Provide the [x, y] coordinate of the cell's center where the given text is located.  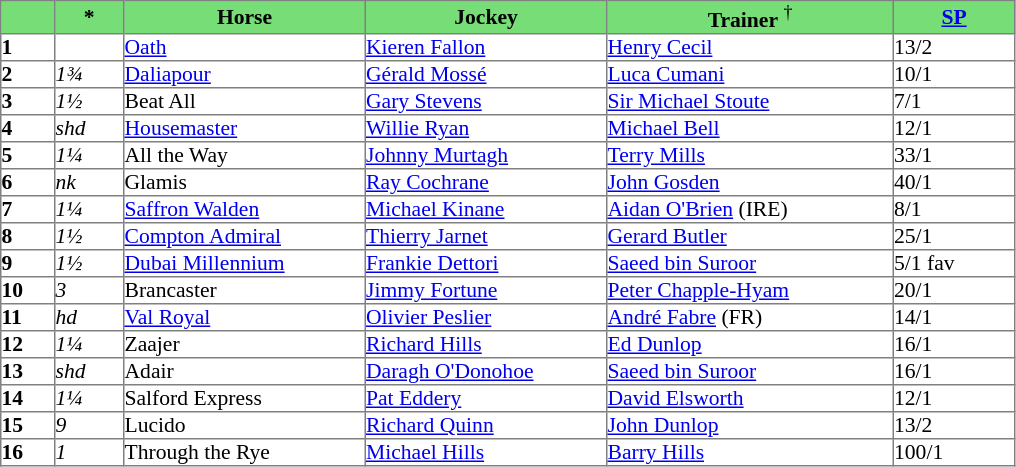
Henry Cecil [750, 46]
Johnny Murtagh [486, 154]
Kieren Fallon [486, 46]
Michael Hills [486, 452]
Jockey [486, 18]
Horse [245, 18]
25/1 [954, 236]
Frankie Dettori [486, 262]
20/1 [954, 290]
Luca Cumani [750, 74]
Dubai Millennium [245, 262]
* [90, 18]
7 [28, 208]
16 [28, 452]
Adair [245, 370]
Jimmy Fortune [486, 290]
100/1 [954, 452]
Gary Stevens [486, 100]
8 [28, 236]
David Elsworth [750, 398]
SP [954, 18]
Sir Michael Stoute [750, 100]
7/1 [954, 100]
Aidan O'Brien (IRE) [750, 208]
André Fabre (FR) [750, 316]
nk [90, 182]
Glamis [245, 182]
All the Way [245, 154]
Ray Cochrane [486, 182]
5 [28, 154]
15 [28, 424]
6 [28, 182]
Gérald Mossé [486, 74]
Housemaster [245, 128]
Willie Ryan [486, 128]
Ed Dunlop [750, 344]
Beat All [245, 100]
Barry Hills [750, 452]
12 [28, 344]
2 [28, 74]
Through the Rye [245, 452]
8/1 [954, 208]
Compton Admiral [245, 236]
13 [28, 370]
Lucido [245, 424]
33/1 [954, 154]
Trainer † [750, 18]
Richard Quinn [486, 424]
John Gosden [750, 182]
Daliapour [245, 74]
Oath [245, 46]
Val Royal [245, 316]
11 [28, 316]
Terry Mills [750, 154]
40/1 [954, 182]
Brancaster [245, 290]
Salford Express [245, 398]
4 [28, 128]
14/1 [954, 316]
hd [90, 316]
Daragh O'Donohoe [486, 370]
10 [28, 290]
14 [28, 398]
Peter Chapple-Hyam [750, 290]
Saffron Walden [245, 208]
Richard Hills [486, 344]
Thierry Jarnet [486, 236]
Michael Bell [750, 128]
1¾ [90, 74]
Olivier Peslier [486, 316]
Michael Kinane [486, 208]
Pat Eddery [486, 398]
Zaajer [245, 344]
Gerard Butler [750, 236]
10/1 [954, 74]
John Dunlop [750, 424]
5/1 fav [954, 262]
